Return the [X, Y] coordinate for the center point of the cell that contains the specified text.  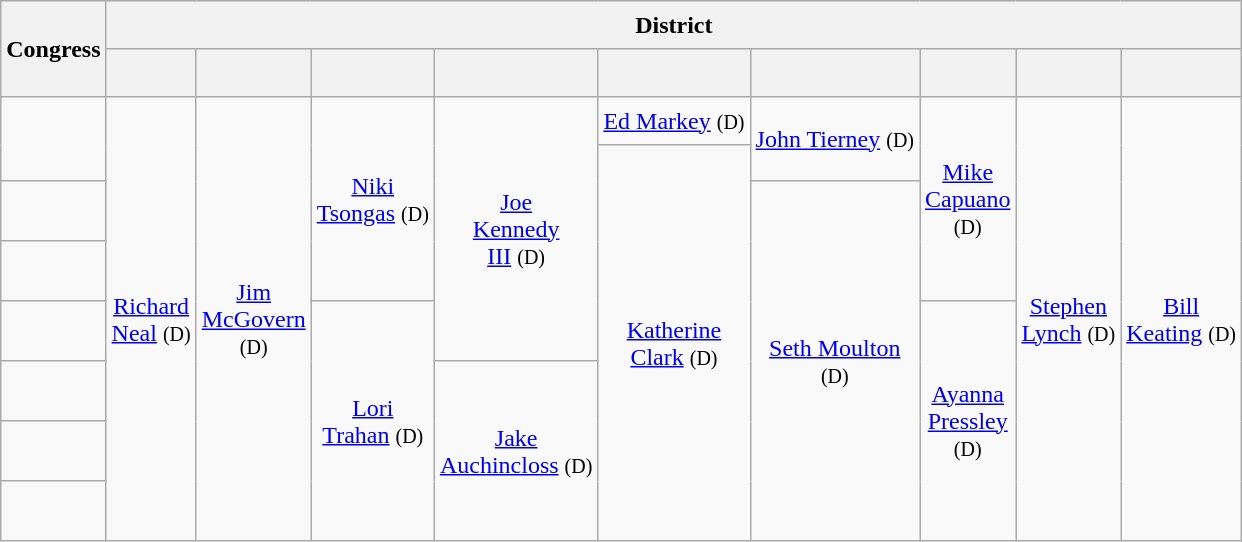
JimMcGovern(D) [254, 319]
AyannaPressley(D) [968, 421]
Ed Markey (D) [674, 121]
KatherineClark (D) [674, 343]
Congress [54, 49]
LoriTrahan (D) [372, 421]
RichardNeal (D) [151, 319]
MikeCapuano(D) [968, 199]
JoeKennedyIII (D) [516, 229]
StephenLynch (D) [1068, 319]
John Tierney (D) [835, 139]
BillKeating (D) [1182, 319]
JakeAuchincloss (D) [516, 451]
NikiTsongas (D) [372, 199]
District [674, 25]
Seth Moulton(D) [835, 361]
